Identify which cell holds the provided text, then report its [x, y] central coordinate. 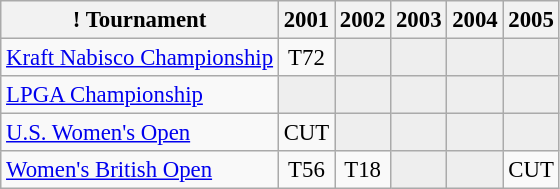
LPGA Championship [140, 95]
T56 [306, 170]
2005 [531, 20]
Kraft Nabisco Championship [140, 58]
T18 [363, 170]
Women's British Open [140, 170]
2003 [419, 20]
T72 [306, 58]
U.S. Women's Open [140, 133]
2004 [475, 20]
2002 [363, 20]
2001 [306, 20]
! Tournament [140, 20]
